From the cell containing the given text, extract its center point as [x, y] coordinate. 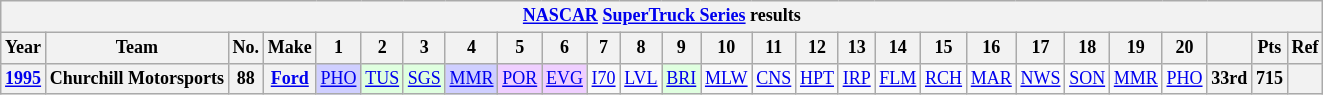
Year [24, 48]
Team [136, 48]
TUS [382, 78]
CNS [774, 78]
6 [565, 48]
I70 [604, 78]
2 [382, 48]
19 [1136, 48]
5 [520, 48]
4 [472, 48]
14 [898, 48]
1995 [24, 78]
Make [290, 48]
Churchill Motorsports [136, 78]
20 [1184, 48]
12 [818, 48]
RCH [944, 78]
FLM [898, 78]
Ford [290, 78]
7 [604, 48]
715 [1270, 78]
BRI [682, 78]
10 [726, 48]
15 [944, 48]
1 [338, 48]
3 [424, 48]
18 [1088, 48]
33rd [1230, 78]
Pts [1270, 48]
88 [246, 78]
Ref [1305, 48]
11 [774, 48]
IRP [856, 78]
No. [246, 48]
16 [991, 48]
HPT [818, 78]
9 [682, 48]
MAR [991, 78]
SGS [424, 78]
POR [520, 78]
LVL [641, 78]
SON [1088, 78]
8 [641, 48]
MLW [726, 78]
EVG [565, 78]
NASCAR SuperTruck Series results [662, 16]
17 [1040, 48]
NWS [1040, 78]
13 [856, 48]
